For the text-containing cell, return its midpoint in [X, Y] coordinate format. 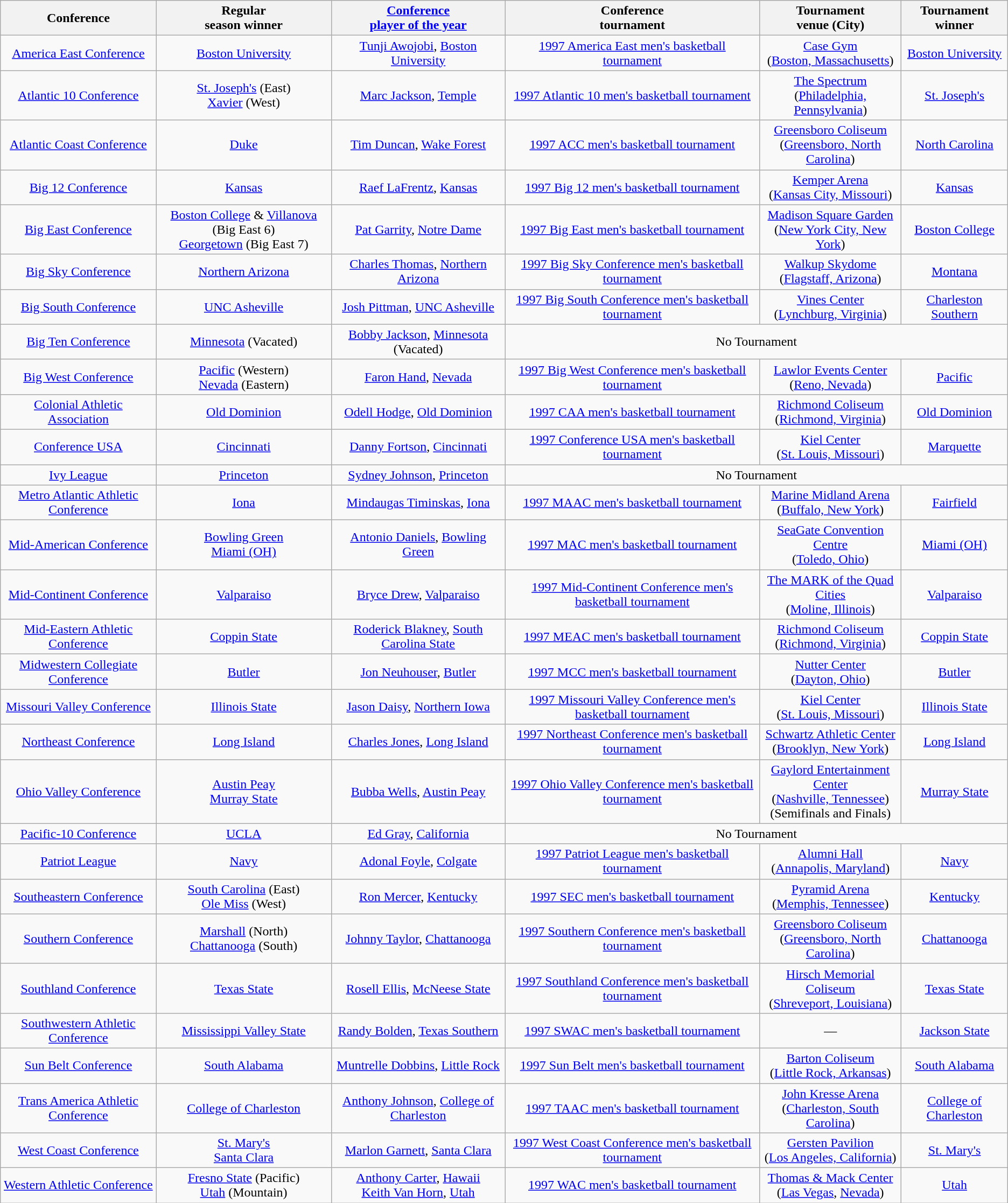
1997 Big 12 men's basketball tournament [632, 187]
Jason Daisy, Northern Iowa [418, 707]
Walkup Skydome(Flagstaff, Arizona) [830, 271]
1997 WAC men's basketball tournament [632, 1186]
Marshall (North)Chattanooga (South) [243, 939]
Mid-Eastern Athletic Conference [79, 637]
St. Joseph's (East)Xavier (West) [243, 95]
1997 Big South Conference men's basketball tournament [632, 307]
Pat Garrity, Notre Dame [418, 229]
Pacific-10 Conference [79, 834]
1997 Southern Conference men's basketball tournament [632, 939]
Midwestern Collegiate Conference [79, 672]
Sun Belt Conference [79, 1065]
1997 Big Sky Conference men's basketball tournament [632, 271]
Faron Hand, Nevada [418, 377]
Kentucky [954, 896]
Atlantic 10 Conference [79, 95]
Chattanooga [954, 939]
Bryce Drew, Valparaiso [418, 594]
Tournament winner [954, 18]
Ivy League [79, 474]
1997 CAA men's basketball tournament [632, 411]
Tournament venue (City) [830, 18]
Marquette [954, 447]
Roderick Blakney, South Carolina State [418, 637]
Colonial Athletic Association [79, 411]
Nutter Center(Dayton, Ohio) [830, 672]
UNC Asheville [243, 307]
1997 ACC men's basketball tournament [632, 145]
1997 Atlantic 10 men's basketball tournament [632, 95]
Anthony Carter, HawaiiKeith Van Horn, Utah [418, 1186]
The Spectrum (Philadelphia, Pennsylvania) [830, 95]
Patriot League [79, 862]
Conference player of the year [418, 18]
1997 Southland Conference men's basketball tournament [632, 988]
1997 West Coast Conference men's basketball tournament [632, 1150]
1997 SWAC men's basketball tournament [632, 1031]
Bubba Wells, Austin Peay [418, 792]
Madison Square Garden(New York City, New York) [830, 229]
Hirsch Memorial Coliseum(Shreveport, Louisiana) [830, 988]
Utah [954, 1186]
1997 Sun Belt men's basketball tournament [632, 1065]
1997 MCC men's basketball tournament [632, 672]
— [830, 1031]
Minnesota (Vacated) [243, 341]
Southeastern Conference [79, 896]
Big Ten Conference [79, 341]
Alumni Hall(Annapolis, Maryland) [830, 862]
South Carolina (East)Ole Miss (West) [243, 896]
Randy Bolden, Texas Southern [418, 1031]
St. Mary'sSanta Clara [243, 1150]
1997 MAC men's basketball tournament [632, 545]
Bobby Jackson, Minnesota (Vacated) [418, 341]
Kemper Arena(Kansas City, Missouri) [830, 187]
Josh Pittman, UNC Asheville [418, 307]
Charleston Southern [954, 307]
Big South Conference [79, 307]
Atlantic Coast Conference [79, 145]
Case Gym(Boston, Massachusetts) [830, 53]
Fairfield [954, 503]
1997 Big East men's basketball tournament [632, 229]
Metro Atlantic Athletic Conference [79, 503]
Missouri Valley Conference [79, 707]
Jon Neuhouser, Butler [418, 672]
Big Sky Conference [79, 271]
St. Joseph's [954, 95]
The MARK of the Quad Cities(Moline, Illinois) [830, 594]
Gaylord Entertainment Center(Nashville, Tennessee)(Semifinals and Finals) [830, 792]
Barton Coliseum(Little Rock, Arkansas) [830, 1065]
Mid-Continent Conference [79, 594]
Mid-American Conference [79, 545]
Rosell Ellis, McNeese State [418, 988]
Big East Conference [79, 229]
Boston College [954, 229]
Tim Duncan, Wake Forest [418, 145]
Odell Hodge, Old Dominion [418, 411]
Cincinnati [243, 447]
Conference USA [79, 447]
1997 SEC men's basketball tournament [632, 896]
Anthony Johnson, College of Charleston [418, 1108]
Austin PeayMurray State [243, 792]
Trans America Athletic Conference [79, 1108]
John Kresse Arena(Charleston, South Carolina) [830, 1108]
Vines Center(Lynchburg, Virginia) [830, 307]
Western Athletic Conference [79, 1186]
1997 Ohio Valley Conference men's basketball tournament [632, 792]
Johnny Taylor, Chattanooga [418, 939]
Sydney Johnson, Princeton [418, 474]
America East Conference [79, 53]
Antonio Daniels, Bowling Green [418, 545]
Charles Jones, Long Island [418, 742]
Princeton [243, 474]
Big 12 Conference [79, 187]
Conference [79, 18]
Iona [243, 503]
Southwestern Athletic Conference [79, 1031]
Ohio Valley Conference [79, 792]
1997 MEAC men's basketball tournament [632, 637]
Raef LaFrentz, Kansas [418, 187]
Charles Thomas, Northern Arizona [418, 271]
Fresno State (Pacific)Utah (Mountain) [243, 1186]
1997 Big West Conference men's basketball tournament [632, 377]
1997 Missouri Valley Conference men's basketball tournament [632, 707]
Mindaugas Timinskas, Iona [418, 503]
Ron Mercer, Kentucky [418, 896]
Tunji Awojobi, Boston University [418, 53]
1997 TAAC men's basketball tournament [632, 1108]
Murray State [954, 792]
1997 Mid-Continent Conference men's basketball tournament [632, 594]
Boston College & Villanova (Big East 6)Georgetown (Big East 7) [243, 229]
Thomas & Mack Center(Las Vegas, Nevada) [830, 1186]
Northern Arizona [243, 271]
Jackson State [954, 1031]
Pacific [954, 377]
North Carolina [954, 145]
Adonal Foyle, Colgate [418, 862]
Duke [243, 145]
Schwartz Athletic Center(Brooklyn, New York) [830, 742]
1997 Northeast Conference men's basketball tournament [632, 742]
Danny Fortson, Cincinnati [418, 447]
Marine Midland Arena(Buffalo, New York) [830, 503]
1997 Patriot League men's basketball tournament [632, 862]
Muntrelle Dobbins, Little Rock [418, 1065]
Northeast Conference [79, 742]
Big West Conference [79, 377]
St. Mary's [954, 1150]
Marlon Garnett, Santa Clara [418, 1150]
1997 America East men's basketball tournament [632, 53]
Miami (OH) [954, 545]
Montana [954, 271]
Bowling GreenMiami (OH) [243, 545]
UCLA [243, 834]
Mississippi Valley State [243, 1031]
Conference tournament [632, 18]
1997 Conference USA men's basketball tournament [632, 447]
1997 MAAC men's basketball tournament [632, 503]
Pyramid Arena(Memphis, Tennessee) [830, 896]
Ed Gray, California [418, 834]
Southland Conference [79, 988]
Gersten Pavilion(Los Angeles, California) [830, 1150]
SeaGate Convention Centre(Toledo, Ohio) [830, 545]
West Coast Conference [79, 1150]
Pacific (Western)Nevada (Eastern) [243, 377]
Marc Jackson, Temple [418, 95]
Regular season winner [243, 18]
Lawlor Events Center(Reno, Nevada) [830, 377]
Southern Conference [79, 939]
